From the cell containing the given text, extract its center point as (x, y) coordinate. 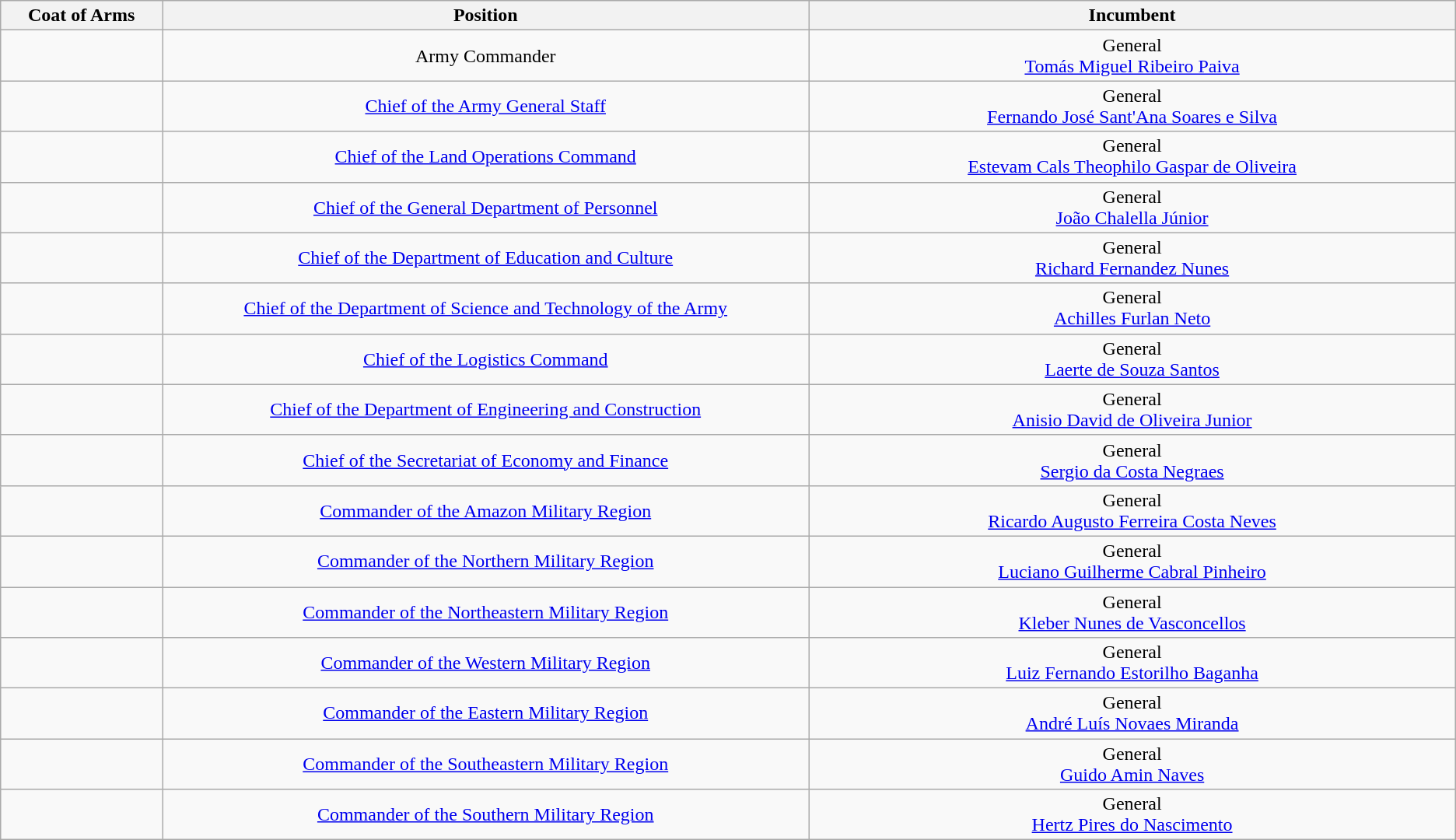
GeneralGuido Amin Naves (1132, 764)
GeneralAnisio David de Oliveira Junior (1132, 409)
Commander of the Southeastern Military Region (485, 764)
Commander of the Northern Military Region (485, 562)
Position (485, 16)
GeneralSergio da Costa Negraes (1132, 460)
Chief of the Department of Education and Culture (485, 258)
Commander of the Northeastern Military Region (485, 611)
GeneralLuiz Fernando Estorilho Baganha (1132, 663)
GeneralRicardo Augusto Ferreira Costa Neves (1132, 510)
Chief of the Logistics Command (485, 359)
Commander of the Southern Military Region (485, 815)
Chief of the Land Operations Command (485, 157)
GeneralHertz Pires do Nascimento (1132, 815)
Chief of the Army General Staff (485, 106)
GeneralLuciano Guilherme Cabral Pinheiro (1132, 562)
Chief of the Department of Science and Technology of the Army (485, 308)
Army Commander (485, 56)
Chief of the General Department of Personnel (485, 207)
Commander of the Eastern Military Region (485, 714)
GeneralTomás Miguel Ribeiro Paiva (1132, 56)
GeneralAchilles Furlan Neto (1132, 308)
Chief of the Department of Engineering and Construction (485, 409)
GeneralLaerte de Souza Santos (1132, 359)
GeneralFernando José Sant'Ana Soares e Silva (1132, 106)
GeneralEstevam Cals Theophilo Gaspar de Oliveira (1132, 157)
Coat of Arms (82, 16)
Commander of the Amazon Military Region (485, 510)
Incumbent (1132, 16)
GeneralRichard Fernandez Nunes (1132, 258)
GeneralAndré Luís Novaes Miranda (1132, 714)
Chief of the Secretariat of Economy and Finance (485, 460)
Commander of the Western Military Region (485, 663)
GeneralKleber Nunes de Vasconcellos (1132, 611)
GeneralJoão Chalella Júnior (1132, 207)
